Determine the (X, Y) coordinate at the center of the cell enclosing the given text.  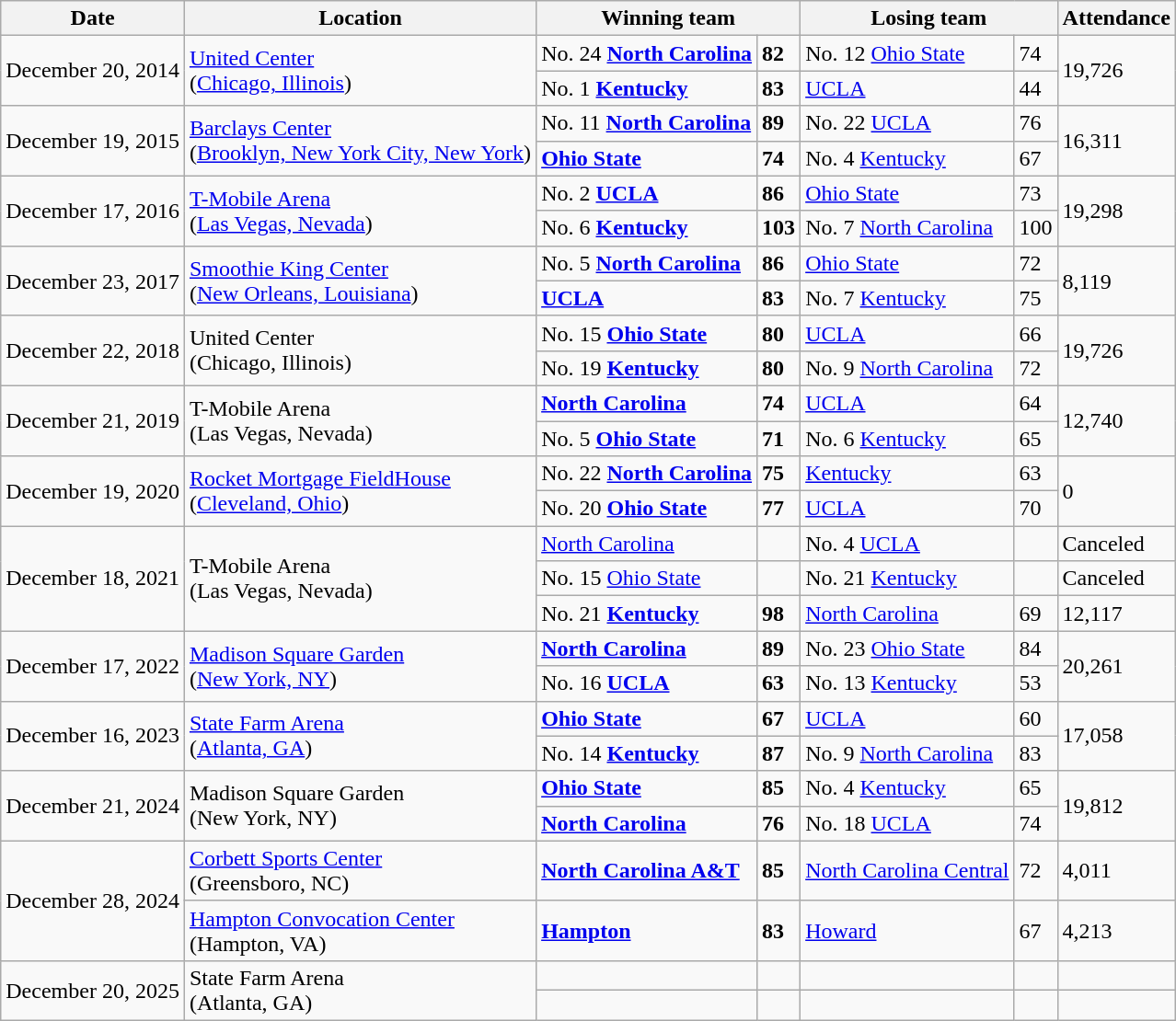
Kentucky (907, 474)
69 (1036, 614)
December 19, 2015 (93, 141)
82 (778, 53)
44 (1036, 88)
70 (1036, 509)
Barclays Center(Brooklyn, New York City, New York) (360, 141)
No. 4 UCLA (907, 544)
December 20, 2025 (93, 990)
No. 22 North Carolina (647, 474)
No. 22 UCLA (907, 123)
100 (1036, 228)
17,058 (1116, 736)
North Carolina A&T (647, 870)
December 18, 2021 (93, 579)
December 19, 2020 (93, 491)
Howard (907, 931)
98 (778, 614)
December 20, 2014 (93, 71)
No. 16 UCLA (647, 683)
Rocket Mortgage FieldHouse(Cleveland, Ohio) (360, 491)
60 (1036, 718)
December 16, 2023 (93, 736)
No. 20 Ohio State (647, 509)
87 (778, 753)
No. 11 North Carolina (647, 123)
4,011 (1116, 870)
December 17, 2016 (93, 211)
66 (1036, 333)
53 (1036, 683)
Madison Square Garden (New York, NY) (360, 666)
December 21, 2024 (93, 806)
No. 19 Kentucky (647, 368)
No. 7 Kentucky (907, 298)
No. 5 North Carolina (647, 263)
84 (1036, 648)
Location (360, 18)
December 17, 2022 (93, 666)
Madison Square Garden(New York, NY) (360, 806)
December 28, 2024 (93, 901)
77 (778, 509)
North Carolina Central (907, 870)
12,117 (1116, 614)
Hampton (647, 931)
Hampton Convocation Center(Hampton, VA) (360, 931)
Date (93, 18)
No. 2 UCLA (647, 193)
No. 12 Ohio State (907, 53)
0 (1116, 491)
No. 13 Kentucky (907, 683)
71 (778, 439)
103 (778, 228)
12,740 (1116, 420)
Corbett Sports Center(Greensboro, NC) (360, 870)
Smoothie King Center(New Orleans, Louisiana) (360, 281)
December 22, 2018 (93, 350)
No. 14 Kentucky (647, 753)
No. 23 Ohio State (907, 648)
4,213 (1116, 931)
Winning team (668, 18)
73 (1036, 193)
64 (1036, 403)
No. 1 Kentucky (647, 88)
19,298 (1116, 211)
No. 24 North Carolina (647, 53)
19,812 (1116, 806)
16,311 (1116, 141)
Attendance (1116, 18)
20,261 (1116, 666)
Losing team (929, 18)
December 23, 2017 (93, 281)
8,119 (1116, 281)
December 21, 2019 (93, 420)
No. 18 UCLA (907, 823)
No. 5 Ohio State (647, 439)
No. 7 North Carolina (907, 228)
